Scan for the cell matching the given text and deliver its (X, Y) coordinate at center. 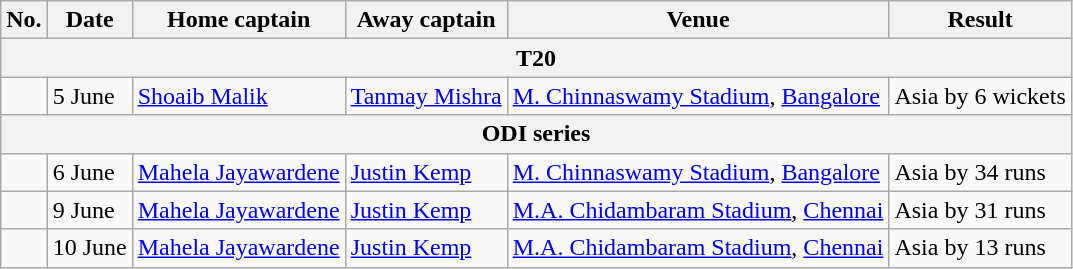
Tanmay Mishra (426, 96)
Result (980, 20)
Asia by 6 wickets (980, 96)
9 June (90, 210)
No. (24, 20)
ODI series (536, 134)
Home captain (238, 20)
Venue (698, 20)
Shoaib Malik (238, 96)
Asia by 31 runs (980, 210)
Asia by 34 runs (980, 172)
Asia by 13 runs (980, 248)
6 June (90, 172)
5 June (90, 96)
Away captain (426, 20)
T20 (536, 58)
Date (90, 20)
10 June (90, 248)
